Scan for the cell matching the given text and deliver its (x, y) coordinate at center. 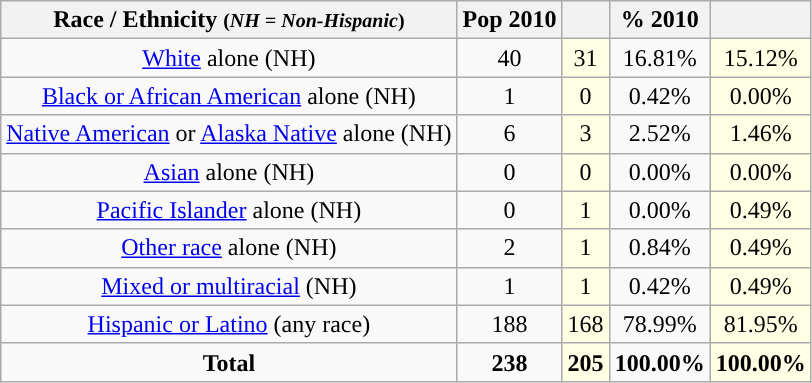
81.95% (760, 324)
188 (510, 324)
Asian alone (NH) (229, 172)
Native American or Alaska Native alone (NH) (229, 134)
2.52% (660, 134)
Total (229, 362)
% 2010 (660, 20)
3 (586, 134)
1.46% (760, 134)
Race / Ethnicity (NH = Non-Hispanic) (229, 20)
Mixed or multiracial (NH) (229, 286)
40 (510, 58)
78.99% (660, 324)
15.12% (760, 58)
White alone (NH) (229, 58)
Black or African American alone (NH) (229, 96)
Pacific Islander alone (NH) (229, 210)
Pop 2010 (510, 20)
Other race alone (NH) (229, 248)
31 (586, 58)
6 (510, 134)
16.81% (660, 58)
Hispanic or Latino (any race) (229, 324)
205 (586, 362)
238 (510, 362)
0.84% (660, 248)
2 (510, 248)
168 (586, 324)
